From the cell containing the given text, extract its center point as [x, y] coordinate. 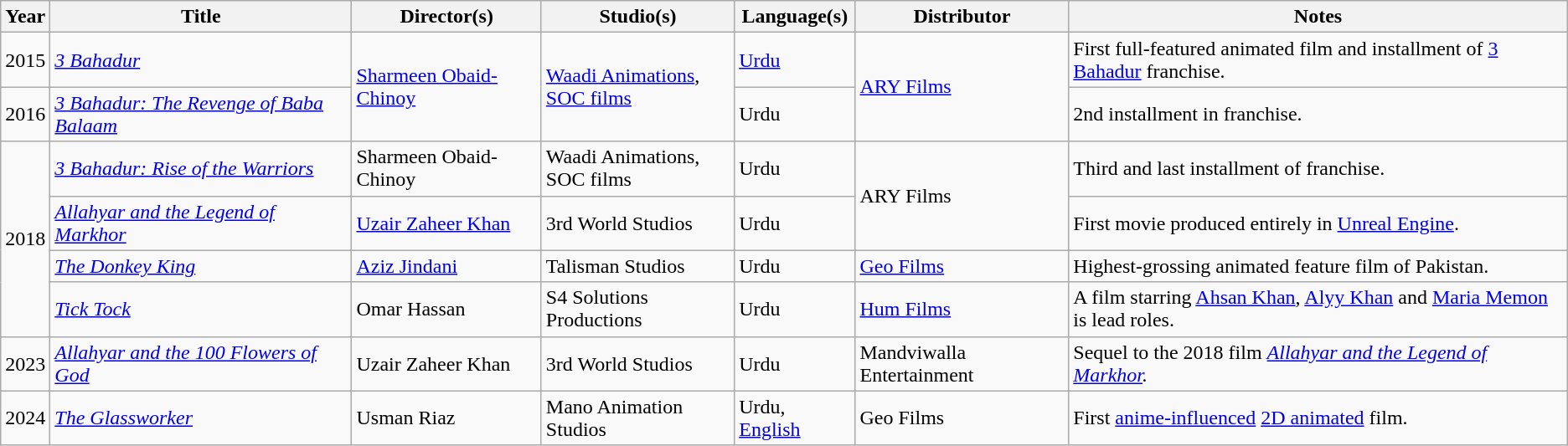
Third and last installment of franchise. [1318, 169]
Allahyar and the Legend of Markhor [201, 223]
Urdu, English [795, 418]
S4 Solutions Productions [637, 310]
Distributor [962, 17]
Mandviwalla Entertainment [962, 363]
Year [25, 17]
First movie produced entirely in Unreal Engine. [1318, 223]
2016 [25, 114]
Omar Hassan [446, 310]
2nd installment in franchise. [1318, 114]
2015 [25, 60]
Usman Riaz [446, 418]
First anime-influenced 2D animated film. [1318, 418]
The Glassworker [201, 418]
Talisman Studios [637, 266]
3 Bahadur [201, 60]
Tick Tock [201, 310]
Sequel to the 2018 film Allahyar and the Legend of Markhor. [1318, 363]
A film starring Ahsan Khan, Alyy Khan and Maria Memon is lead roles. [1318, 310]
3 Bahadur: The Revenge of Baba Balaam [201, 114]
Hum Films [962, 310]
Aziz Jindani [446, 266]
Notes [1318, 17]
Allahyar and the 100 Flowers of God [201, 363]
Studio(s) [637, 17]
Highest-grossing animated feature film of Pakistan. [1318, 266]
First full-featured animated film and installment of 3 Bahadur franchise. [1318, 60]
Language(s) [795, 17]
Mano Animation Studios [637, 418]
Title [201, 17]
2018 [25, 239]
The Donkey King [201, 266]
Director(s) [446, 17]
3 Bahadur: Rise of the Warriors [201, 169]
2023 [25, 363]
2024 [25, 418]
